Find where the given text appears and provide that cell's center as (x, y) coordinate. 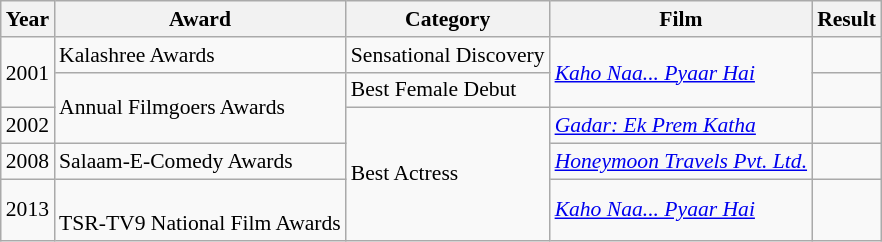
Sensational Discovery (448, 55)
Category (448, 19)
2013 (28, 210)
Award (200, 19)
TSR-TV9 National Film Awards (200, 210)
Result (846, 19)
Honeymoon Travels Pvt. Ltd. (682, 162)
Annual Filmgoers Awards (200, 108)
Best Actress (448, 174)
2001 (28, 72)
Best Female Debut (448, 90)
Year (28, 19)
Salaam-E-Comedy Awards (200, 162)
2002 (28, 126)
Gadar: Ek Prem Katha (682, 126)
Kalashree Awards (200, 55)
Film (682, 19)
2008 (28, 162)
